Find where the given text appears and provide that cell's center as [x, y] coordinate. 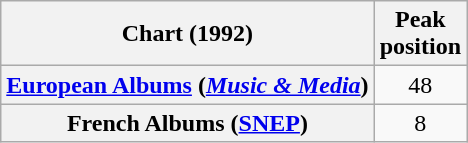
48 [420, 85]
French Albums (SNEP) [188, 123]
8 [420, 123]
European Albums (Music & Media) [188, 85]
Chart (1992) [188, 34]
Peakposition [420, 34]
